Detect which cell encompasses the target text, then output its [x, y] center coordinate. 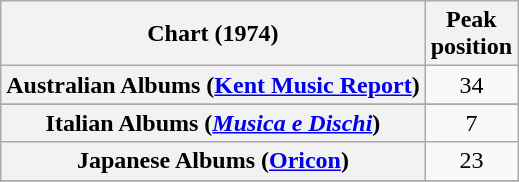
Chart (1974) [213, 34]
Italian Albums (Musica e Dischi) [213, 123]
23 [471, 161]
34 [471, 85]
Japanese Albums (Oricon) [213, 161]
Australian Albums (Kent Music Report) [213, 85]
Peakposition [471, 34]
7 [471, 123]
